Detect which cell encompasses the target text, then output its (x, y) center coordinate. 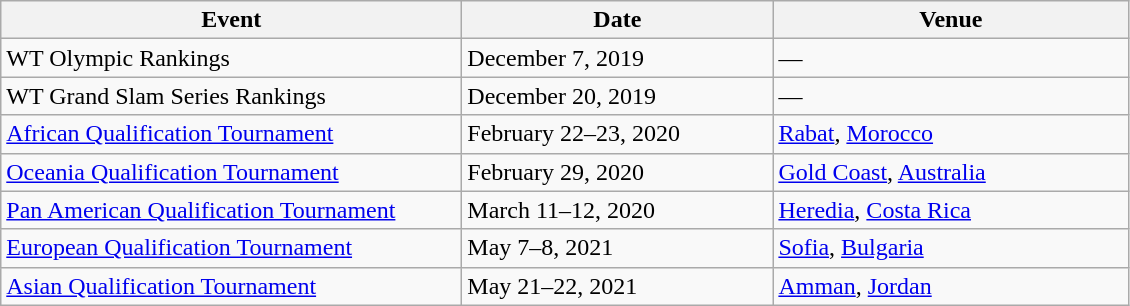
Oceania Qualification Tournament (232, 172)
WT Olympic Rankings (232, 58)
February 29, 2020 (618, 172)
Gold Coast, Australia (951, 172)
Venue (951, 20)
Rabat, Morocco (951, 134)
March 11–12, 2020 (618, 210)
May 21–22, 2021 (618, 286)
May 7–8, 2021 (618, 248)
Heredia, Costa Rica (951, 210)
Sofia, Bulgaria (951, 248)
Amman, Jordan (951, 286)
February 22–23, 2020 (618, 134)
December 7, 2019 (618, 58)
WT Grand Slam Series Rankings (232, 96)
Asian Qualification Tournament (232, 286)
Pan American Qualification Tournament (232, 210)
December 20, 2019 (618, 96)
Event (232, 20)
European Qualification Tournament (232, 248)
Date (618, 20)
African Qualification Tournament (232, 134)
